Return (x, y) of the center of cell containing provided text 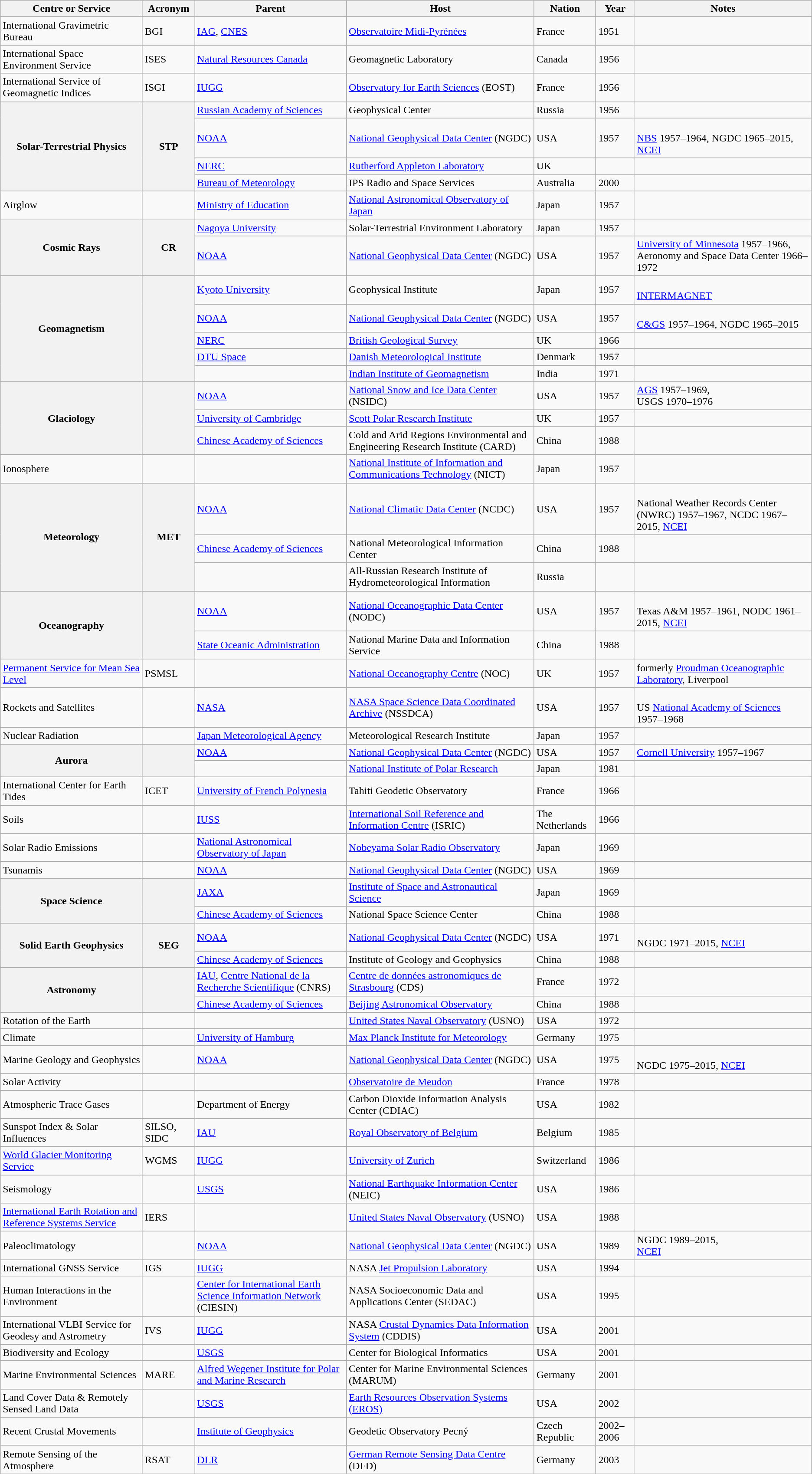
Space Science (72, 901)
Alfred Wegener Institute for Polar and Marine Research (271, 1375)
PSMSL (168, 673)
Natural Resources Canada (271, 59)
Center for International Earth Science Information Network (CIESIN) (271, 1296)
BGI (168, 31)
Beijing Astronomical Observatory (441, 1004)
IUSS (271, 819)
Year (615, 9)
Aurora (72, 760)
DLR (271, 1460)
International Soil Reference and Information Centre (ISRIC) (441, 819)
Airglow (72, 205)
World Glacier Monitoring Service (72, 1161)
NBS 1957–1964, NGDC 1965–2015, NCEI (723, 138)
ISGI (168, 88)
Nuclear Radiation (72, 735)
2002 (615, 1403)
IGS (168, 1268)
National Oceanographic Data Center (NODC) (441, 611)
Climate (72, 1037)
Cornell University 1957–1967 (723, 752)
Human Interactions in the Environment (72, 1296)
International Gravimetric Bureau (72, 31)
Bureau of Meteorology (271, 183)
MET (168, 537)
1985 (615, 1133)
NASA (271, 707)
International Center for Earth Tides (72, 791)
NASA Crustal Dynamics Data Information System (CDDIS) (441, 1330)
IERS (168, 1218)
Nagoya University (271, 227)
formerly Proudman Oceanographic Laboratory, Liverpool (723, 673)
Permanent Service for Mean Sea Level (72, 673)
Seismology (72, 1189)
WGMS (168, 1161)
SILSO, SIDC (168, 1133)
National Earthquake Information Center (NEIC) (441, 1189)
INTERMAGNET (723, 290)
DTU Space (271, 357)
National Oceanography Centre (NOC) (441, 673)
Earth Resources Observation Systems (EROS) (441, 1403)
Geomagnetism (72, 328)
Parent (271, 9)
CR (168, 247)
1989 (615, 1245)
1951 (615, 31)
Japan Meteorological Agency (271, 735)
Notes (723, 9)
Switzerland (565, 1161)
IVS (168, 1330)
Nation (565, 9)
Land Cover Data & Remotely Sensed Land Data (72, 1403)
Center for Marine Environmental Sciences (MARUM) (441, 1375)
University of Hamburg (271, 1037)
Soils (72, 819)
Solar Radio Emissions (72, 848)
Oceanography (72, 625)
Cold and Arid Regions Environmental and Engineering Research Institute (CARD) (441, 441)
IPS Radio and Space Services (441, 183)
Kyoto University (271, 290)
2002–2006 (615, 1431)
State Oceanic Administration (271, 645)
Institute of Geology and Geophysics (441, 959)
National Climatic Data Center (NCDC) (441, 509)
Cosmic Rays (72, 247)
NGDC 1975–2015, NCEI (723, 1060)
RSAT (168, 1460)
Rutherford Appleton Laboratory (441, 166)
Solar-Terrestrial Environment Laboratory (441, 227)
IAU (271, 1133)
Danish Meteorological Institute (441, 357)
University of Zurich (441, 1161)
AGS 1957–1969,USGS 1970–1976 (723, 396)
Biodiversity and Ecology (72, 1353)
Center for Biological Informatics (441, 1353)
2000 (615, 183)
Centre de données astronomiques de Strasbourg (CDS) (441, 982)
Canada (565, 59)
Rotation of the Earth (72, 1021)
Solar Activity (72, 1082)
Ministry of Education (271, 205)
IAG, CNES (271, 31)
Observatory for Earth Sciences (EOST) (441, 88)
Tahiti Geodetic Observatory (441, 791)
Ionosphere (72, 469)
Marine Geology and Geophysics (72, 1060)
International Space Environment Service (72, 59)
Royal Observatory of Belgium (441, 1133)
Sunspot Index & Solar Influences (72, 1133)
Denmark (565, 357)
STP (168, 146)
Centre or Service (72, 9)
Geodetic Observatory Pecný (441, 1431)
ICET (168, 791)
Glaciology (72, 418)
Carbon Dioxide Information Analysis Center (CDIAC) (441, 1104)
1995 (615, 1296)
NGDC 1989–2015,NCEI (723, 1245)
Remote Sensing of the Atmosphere (72, 1460)
Observatoire de Meudon (441, 1082)
Marine Environmental Sciences (72, 1375)
Institute of Geophysics (271, 1431)
NGDC 1971–2015, NCEI (723, 937)
Paleoclimatology (72, 1245)
IAU, Centre National de la Recherche Scientifique (CNRS) (271, 982)
Max Planck Institute for Meteorology (441, 1037)
University of Minnesota 1957–1966,Aeronomy and Space Data Center 1966–1972 (723, 256)
All-Russian Research Institute of Hydrometeorological Information (441, 577)
ISES (168, 59)
NASA Space Science Data Coordinated Archive (NSSDCA) (441, 707)
University of Cambridge (271, 418)
1978 (615, 1082)
NASA Jet Propulsion Laboratory (441, 1268)
India (565, 374)
Nobeyama Solar Radio Observatory (441, 848)
US National Academy of Sciences 1957–1968 (723, 707)
MARE (168, 1375)
National Institute of Polar Research (441, 769)
2003 (615, 1460)
1994 (615, 1268)
International VLBI Service for Geodesy and Astrometry (72, 1330)
National Meteorological Information Center (441, 548)
National Snow and Ice Data Center (NSIDC) (441, 396)
Belgium (565, 1133)
University of French Polynesia (271, 791)
International GNSS Service (72, 1268)
National Institute of Information and Communications Technology (NICT) (441, 469)
The Netherlands (565, 819)
Scott Polar Research Institute (441, 418)
British Geological Survey (441, 341)
German Remote Sensing Data Centre (DFD) (441, 1460)
Solid Earth Geophysics (72, 945)
Astronomy (72, 990)
1981 (615, 769)
International Earth Rotation and Reference Systems Service (72, 1218)
Rockets and Satellites (72, 707)
Solar-Terrestrial Physics (72, 146)
Geophysical Center (441, 110)
Czech Republic (565, 1431)
Indian Institute of Geomagnetism (441, 374)
Russian Academy of Sciences (271, 110)
Observatoire Midi-Pyrénées (441, 31)
National Space Science Center (441, 915)
Department of Energy (271, 1104)
1982 (615, 1104)
Host (441, 9)
Geomagnetic Laboratory (441, 59)
Institute of Space and Astronautical Science (441, 892)
National Marine Data and Information Service (441, 645)
Recent Crustal Movements (72, 1431)
Meteorology (72, 537)
Geophysical Institute (441, 290)
National Weather Records Center (NWRC) 1957–1967, NCDC 1967–2015, NCEI (723, 509)
C&GS 1957–1964, NGDC 1965–2015 (723, 318)
Meteorological Research Institute (441, 735)
Atmospheric Trace Gases (72, 1104)
Australia (565, 183)
NASA Socioeconomic Data and Applications Center (SEDAC) (441, 1296)
Tsunamis (72, 870)
SEG (168, 945)
JAXA (271, 892)
Acronym (168, 9)
Texas A&M 1957–1961, NODC 1961–2015, NCEI (723, 611)
International Service of Geomagnetic Indices (72, 88)
